Find where the given text appears and provide that cell's center as [X, Y] coordinate. 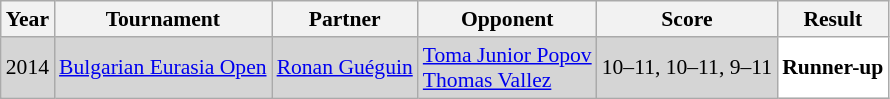
Tournament [163, 19]
Ronan Guéguin [345, 68]
Result [832, 19]
Opponent [508, 19]
Year [28, 19]
2014 [28, 68]
Toma Junior Popov Thomas Vallez [508, 68]
Partner [345, 19]
10–11, 10–11, 9–11 [687, 68]
Bulgarian Eurasia Open [163, 68]
Runner-up [832, 68]
Score [687, 19]
